Identify which cell holds the provided text, then report its [X, Y] central coordinate. 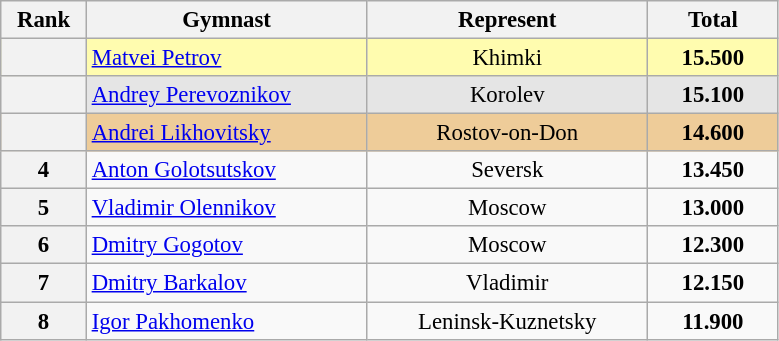
8 [44, 321]
15.100 [714, 95]
13.000 [714, 208]
Igor Pakhomenko [226, 321]
Seversk [508, 170]
Dmitry Gogotov [226, 245]
Represent [508, 20]
Khimki [508, 58]
Total [714, 20]
13.450 [714, 170]
12.150 [714, 283]
Vladimir [508, 283]
12.300 [714, 245]
Anton Golotsutskov [226, 170]
11.900 [714, 321]
Korolev [508, 95]
Andrey Perevoznikov [226, 95]
14.600 [714, 133]
Gymnast [226, 20]
7 [44, 283]
Matvei Petrov [226, 58]
Rostov-on-Don [508, 133]
Dmitry Barkalov [226, 283]
Vladimir Olennikov [226, 208]
Leninsk-Kuznetsky [508, 321]
Andrei Likhovitsky [226, 133]
Rank [44, 20]
4 [44, 170]
5 [44, 208]
15.500 [714, 58]
6 [44, 245]
